Detect which cell encompasses the target text, then output its [x, y] center coordinate. 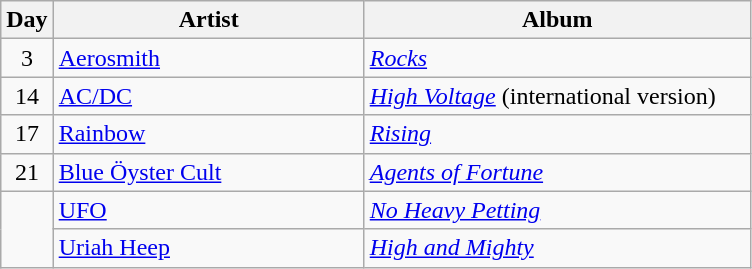
AC/DC [208, 96]
21 [27, 172]
Rising [557, 134]
14 [27, 96]
3 [27, 58]
Aerosmith [208, 58]
Agents of Fortune [557, 172]
Day [27, 20]
High Voltage (international version) [557, 96]
Album [557, 20]
Uriah Heep [208, 248]
UFO [208, 210]
No Heavy Petting [557, 210]
High and Mighty [557, 248]
Rainbow [208, 134]
Rocks [557, 58]
Artist [208, 20]
Blue Öyster Cult [208, 172]
17 [27, 134]
